Determine the (X, Y) coordinate at the center of the cell enclosing the given text.  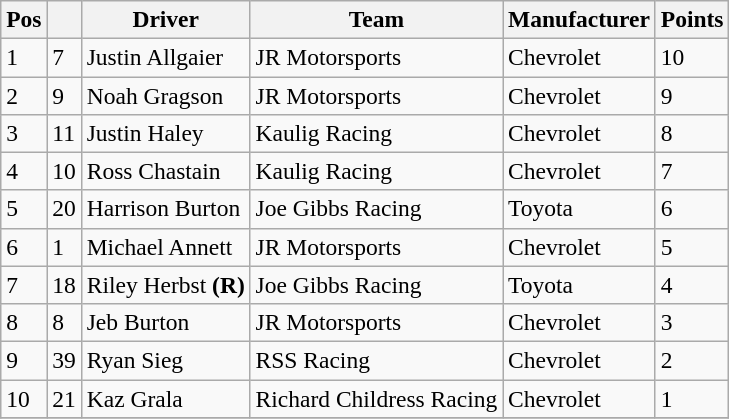
Justin Haley (166, 133)
39 (64, 360)
Pos (24, 19)
Jeb Burton (166, 322)
Ryan Sieg (166, 360)
Riley Herbst (R) (166, 285)
RSS Racing (376, 360)
20 (64, 209)
Ross Chastain (166, 171)
Kaz Grala (166, 398)
Michael Annett (166, 247)
Harrison Burton (166, 209)
18 (64, 285)
Manufacturer (580, 19)
11 (64, 133)
21 (64, 398)
Driver (166, 19)
Justin Allgaier (166, 57)
Richard Childress Racing (376, 398)
Team (376, 19)
Points (692, 19)
Noah Gragson (166, 95)
